Scan for the cell matching the given text and deliver its (x, y) coordinate at center. 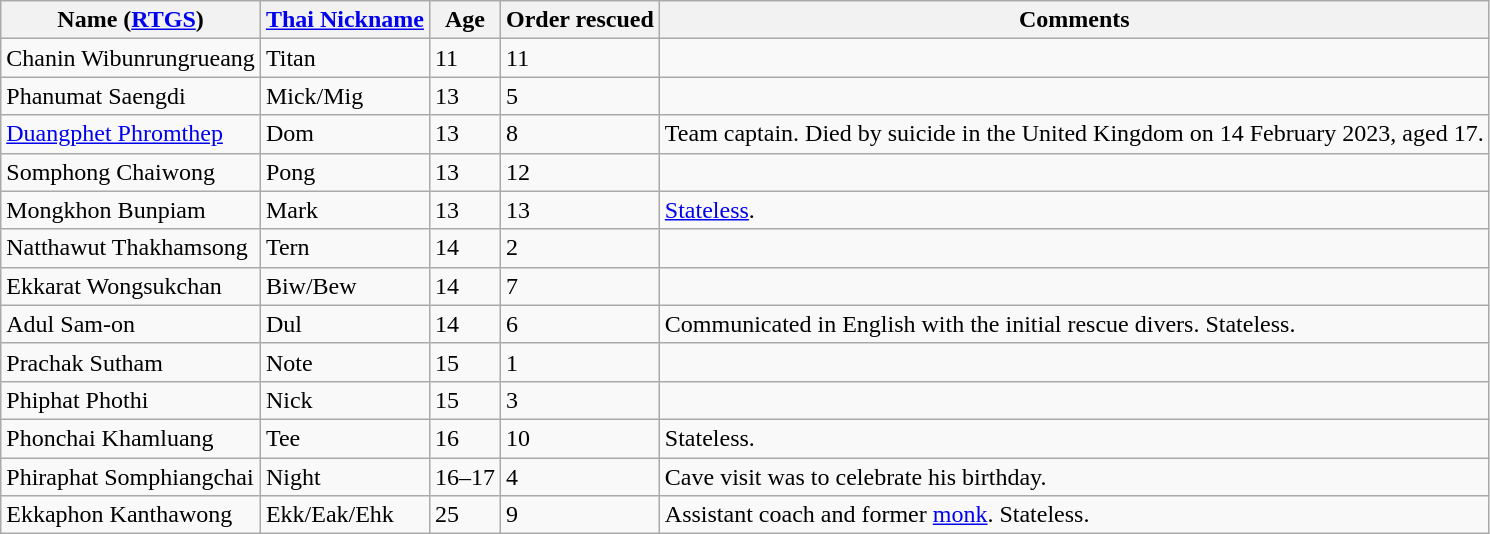
Note (344, 362)
Mick/Mig (344, 96)
Ekkaphon Kanthawong (131, 515)
Phiraphat Somphiangchai (131, 477)
Titan (344, 58)
Duangphet Phromthep (131, 134)
3 (580, 400)
Phonchai Khamluang (131, 438)
Dul (344, 324)
8 (580, 134)
5 (580, 96)
Mark (344, 210)
Night (344, 477)
Assistant coach and former monk. Stateless. (1074, 515)
Ekk/Eak/Ehk (344, 515)
Phanumat Saengdi (131, 96)
Mongkhon Bunpiam (131, 210)
Dom (344, 134)
16 (464, 438)
10 (580, 438)
Somphong Chaiwong (131, 172)
Chanin Wibunrungrueang (131, 58)
Tee (344, 438)
2 (580, 248)
Natthawut Thakhamsong (131, 248)
Ekkarat Wongsukchan (131, 286)
Pong (344, 172)
Tern (344, 248)
Age (464, 20)
Team captain. Died by suicide in the United Kingdom on 14 February 2023, aged 17. (1074, 134)
Adul Sam-on (131, 324)
Biw/Bew (344, 286)
Nick (344, 400)
7 (580, 286)
Prachak Sutham (131, 362)
16–17 (464, 477)
Phiphat Phothi (131, 400)
9 (580, 515)
6 (580, 324)
Order rescued (580, 20)
Comments (1074, 20)
1 (580, 362)
4 (580, 477)
Thai Nickname (344, 20)
Cave visit was to celebrate his birthday. (1074, 477)
Name (RTGS) (131, 20)
Communicated in English with the initial rescue divers. Stateless. (1074, 324)
25 (464, 515)
12 (580, 172)
